Locate the cell with the specified text and output its [X, Y] center coordinate. 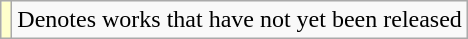
Denotes works that have not yet been released [240, 20]
